From the cell containing the given text, extract its center point as (x, y) coordinate. 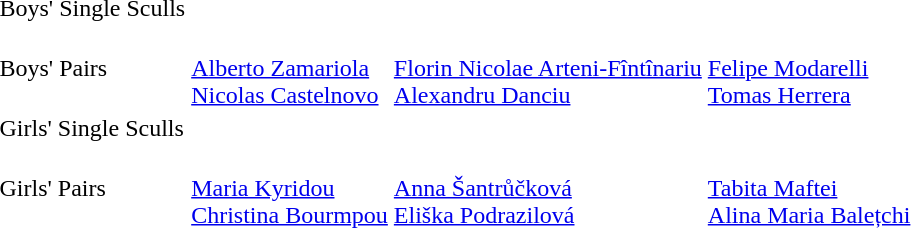
Alberto ZamariolaNicolas Castelnovo (290, 68)
Florin Nicolae Arteni-FîntînariuAlexandru Danciu (548, 68)
